Identify which cell holds the provided text, then report its [X, Y] central coordinate. 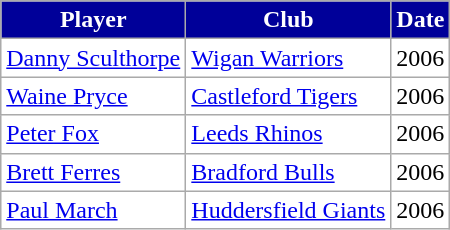
Wigan Warriors [288, 58]
Huddersfield Giants [288, 210]
Player [94, 20]
Leeds Rhinos [288, 134]
Danny Sculthorpe [94, 58]
Waine Pryce [94, 96]
Bradford Bulls [288, 172]
Brett Ferres [94, 172]
Club [288, 20]
Peter Fox [94, 134]
Castleford Tigers [288, 96]
Date [420, 20]
Paul March [94, 210]
